Detect which cell encompasses the target text, then output its (x, y) center coordinate. 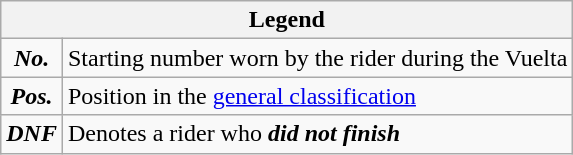
Starting number worn by the rider during the Vuelta (317, 58)
Position in the general classification (317, 96)
Legend (287, 20)
Pos. (32, 96)
Denotes a rider who did not finish (317, 134)
DNF (32, 134)
No. (32, 58)
